Provide the (X, Y) coordinate of the cell's center where the given text is located.  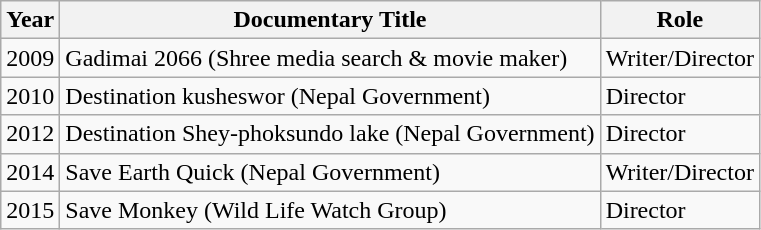
2010 (30, 96)
2014 (30, 172)
Destination Shey-phoksundo lake (Nepal Government) (330, 134)
2009 (30, 58)
Gadimai 2066 (Shree media search & movie maker) (330, 58)
Save Earth Quick (Nepal Government) (330, 172)
2012 (30, 134)
Documentary Title (330, 20)
Year (30, 20)
Destination kusheswor (Nepal Government) (330, 96)
Save Monkey (Wild Life Watch Group) (330, 210)
2015 (30, 210)
Role (680, 20)
